Pinpoint the cell where the given text exists, returning its [x, y] midpoint coordinate. 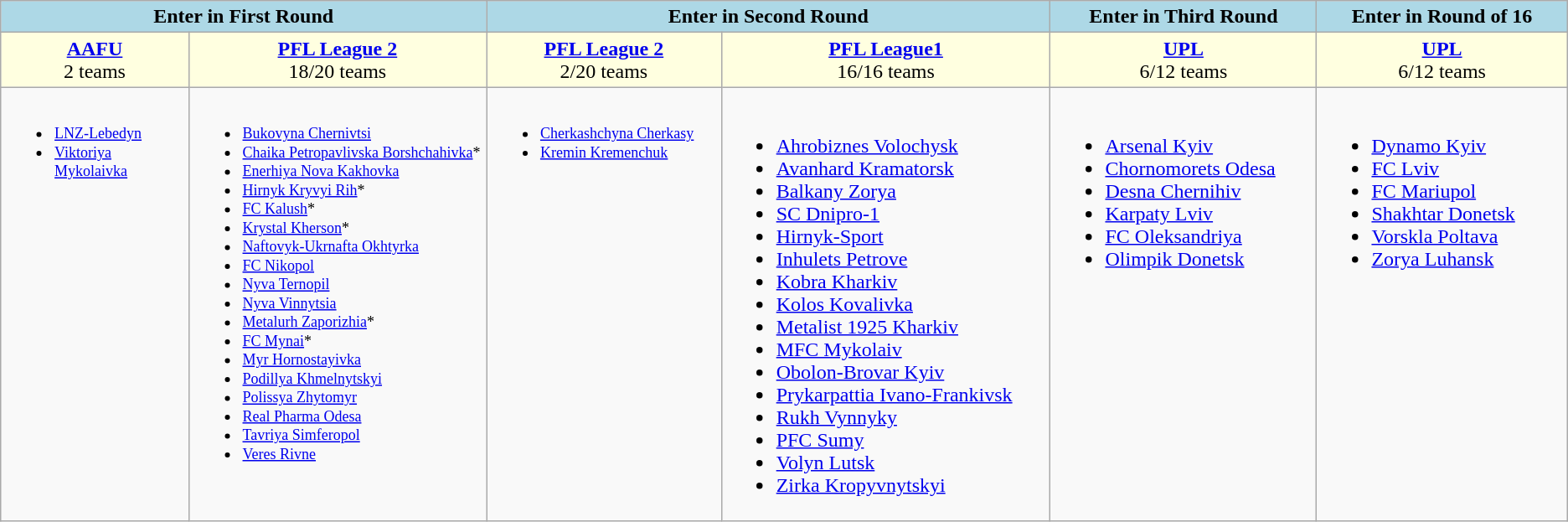
Enter in Round of 16 [1442, 17]
Enter in Second Round [769, 17]
LNZ-LebedynViktoriya Mykolaivka [95, 304]
Enter in Third Round [1184, 17]
Arsenal KyivChornomorets OdesaDesna ChernihivKarpaty LvivFC OleksandriyaOlimpik Donetsk [1184, 304]
Dynamo KyivFC LvivFC MariupolShakhtar DonetskVorskla PoltavaZorya Luhansk [1442, 304]
PFL League 218/20 teams [337, 60]
PFL League 22/20 teams [605, 60]
AAFU2 teams [95, 60]
Cherkashchyna CherkasyKremin Kremenchuk [605, 304]
PFL League116/16 teams [886, 60]
Enter in First Round [244, 17]
